Determine the (X, Y) coordinate at the center of the cell enclosing the given text.  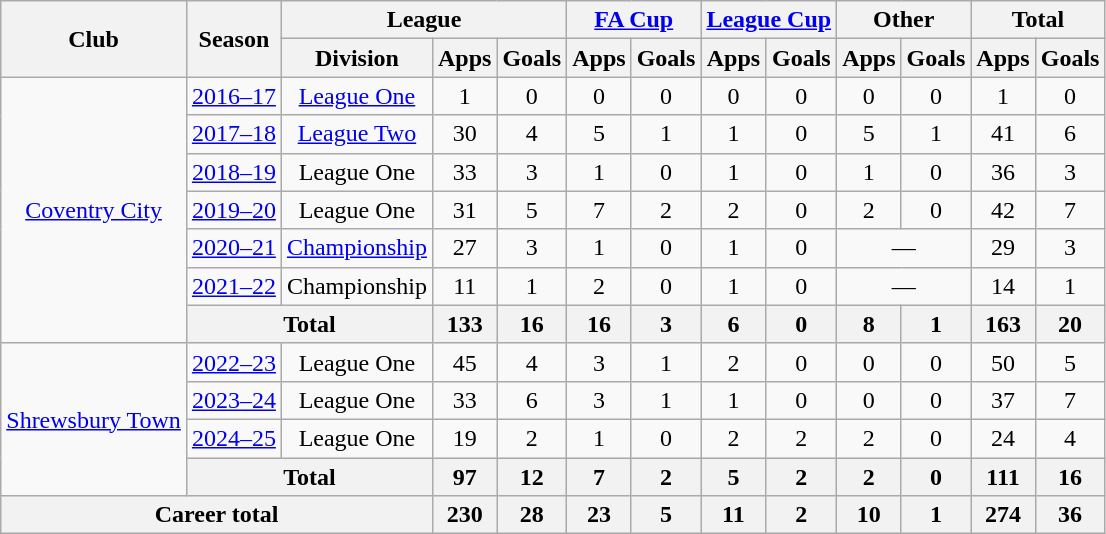
2023–24 (234, 400)
Division (356, 58)
2020–21 (234, 248)
37 (1003, 400)
2022–23 (234, 362)
Career total (217, 515)
Coventry City (94, 210)
14 (1003, 286)
FA Cup (634, 20)
2019–20 (234, 210)
19 (464, 438)
230 (464, 515)
41 (1003, 134)
274 (1003, 515)
133 (464, 324)
28 (532, 515)
29 (1003, 248)
2018–19 (234, 172)
Other (904, 20)
2016–17 (234, 96)
League Cup (769, 20)
45 (464, 362)
Club (94, 39)
League Two (356, 134)
24 (1003, 438)
10 (869, 515)
23 (599, 515)
30 (464, 134)
Season (234, 39)
2017–18 (234, 134)
42 (1003, 210)
2021–22 (234, 286)
20 (1070, 324)
League (424, 20)
97 (464, 477)
50 (1003, 362)
27 (464, 248)
111 (1003, 477)
12 (532, 477)
31 (464, 210)
163 (1003, 324)
Shrewsbury Town (94, 419)
8 (869, 324)
2024–25 (234, 438)
